Pinpoint the cell where the given text exists, returning its (x, y) midpoint coordinate. 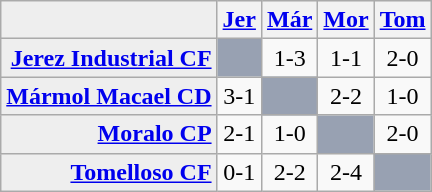
2-4 (346, 172)
3-1 (239, 96)
Moralo CP (109, 134)
Már (289, 20)
Tomelloso CF (109, 172)
1-3 (289, 58)
2-1 (239, 134)
Jerez Industrial CF (109, 58)
Jer (239, 20)
0-1 (239, 172)
Mármol Macael CD (109, 96)
Tom (402, 20)
Mor (346, 20)
1-1 (346, 58)
